Output the [X, Y] coordinate of the center of the cell containing the given text.  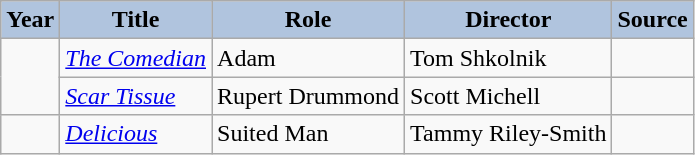
Scott Michell [508, 96]
Suited Man [308, 134]
Scar Tissue [136, 96]
Source [652, 20]
Director [508, 20]
Rupert Drummond [308, 96]
Adam [308, 58]
Tom Shkolnik [508, 58]
The Comedian [136, 58]
Delicious [136, 134]
Title [136, 20]
Year [30, 20]
Role [308, 20]
Tammy Riley-Smith [508, 134]
